Scan for the cell matching the given text and deliver its [X, Y] coordinate at center. 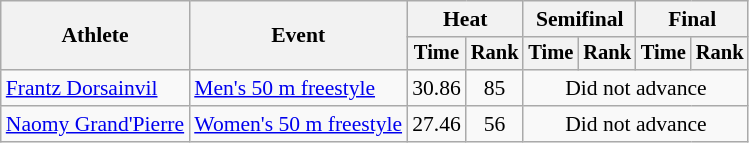
Frantz Dorsainvil [95, 88]
30.86 [436, 88]
Heat [465, 19]
Men's 50 m freestyle [298, 88]
27.46 [436, 124]
Naomy Grand'Pierre [95, 124]
Athlete [95, 36]
Event [298, 36]
Semifinal [579, 19]
56 [495, 124]
85 [495, 88]
Final [692, 19]
Women's 50 m freestyle [298, 124]
